Find where the given text appears and provide that cell's center as [x, y] coordinate. 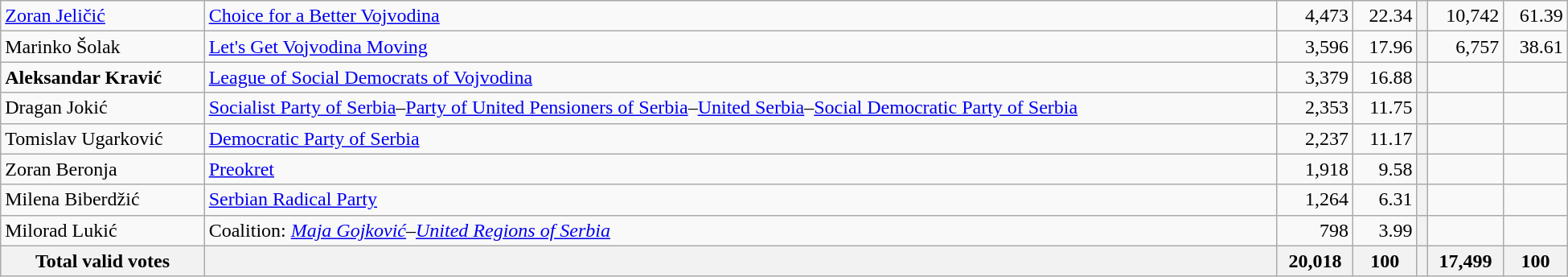
1,264 [1315, 200]
38.61 [1536, 47]
Zoran Jeličić [103, 16]
11.75 [1385, 108]
11.17 [1385, 138]
Dragan Jokić [103, 108]
3,596 [1315, 47]
2,353 [1315, 108]
3.99 [1385, 230]
Coalition: Maja Gojković–United Regions of Serbia [741, 230]
Socialist Party of Serbia–Party of United Pensioners of Serbia–United Serbia–Social Democratic Party of Serbia [741, 108]
20,018 [1315, 261]
6,757 [1465, 47]
Tomislav Ugarković [103, 138]
6.31 [1385, 200]
22.34 [1385, 16]
798 [1315, 230]
10,742 [1465, 16]
17.96 [1385, 47]
2,237 [1315, 138]
Preokret [741, 169]
1,918 [1315, 169]
Let's Get Vojvodina Moving [741, 47]
17,499 [1465, 261]
Democratic Party of Serbia [741, 138]
4,473 [1315, 16]
Aleksandar Kravić [103, 77]
Milorad Lukić [103, 230]
3,379 [1315, 77]
9.58 [1385, 169]
Serbian Radical Party [741, 200]
Marinko Šolak [103, 47]
16.88 [1385, 77]
League of Social Democrats of Vojvodina [741, 77]
61.39 [1536, 16]
Zoran Beronja [103, 169]
Total valid votes [103, 261]
Milena Biberdžić [103, 200]
Choice for a Better Vojvodina [741, 16]
